Search for the cell housing the specified text and yield its (x, y) center coordinate. 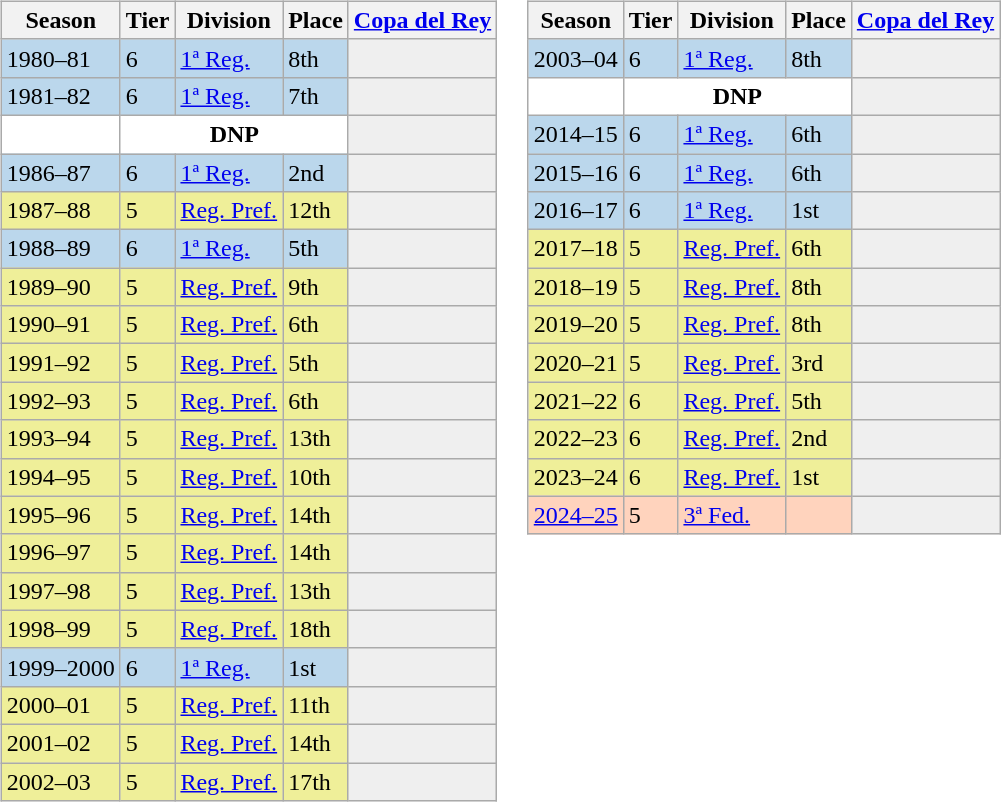
1980–81 (60, 58)
2015–16 (576, 173)
1981–82 (60, 96)
2020–21 (576, 363)
1996–97 (60, 553)
1993–94 (60, 439)
1989–90 (60, 287)
7th (316, 96)
2014–15 (576, 134)
3rd (819, 363)
1994–95 (60, 477)
3ª Fed. (732, 515)
2000–01 (60, 705)
17th (316, 781)
1999–2000 (60, 667)
10th (316, 477)
2016–17 (576, 211)
1986–87 (60, 173)
2019–20 (576, 325)
9th (316, 287)
1988–89 (60, 249)
11th (316, 705)
2022–23 (576, 439)
2002–03 (60, 781)
2003–04 (576, 58)
2017–18 (576, 249)
1991–92 (60, 363)
1998–99 (60, 629)
2018–19 (576, 287)
2001–02 (60, 743)
1995–96 (60, 515)
1992–93 (60, 401)
1990–91 (60, 325)
12th (316, 211)
2023–24 (576, 477)
1987–88 (60, 211)
2024–25 (576, 515)
1997–98 (60, 591)
2021–22 (576, 401)
18th (316, 629)
